Scan for the cell matching the given text and deliver its [X, Y] coordinate at center. 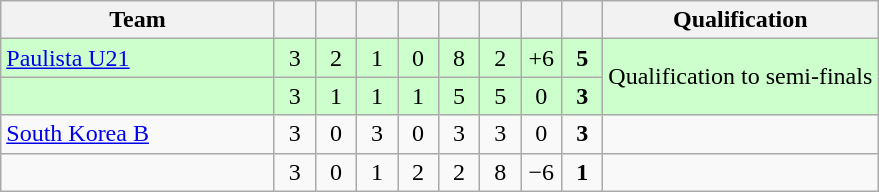
+6 [542, 58]
−6 [542, 172]
Qualification to semi-finals [740, 77]
Team [138, 20]
South Korea B [138, 134]
Qualification [740, 20]
Paulista U21 [138, 58]
